For the text-containing cell, return its midpoint in (x, y) coordinate format. 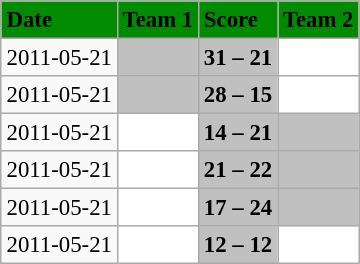
12 – 12 (238, 245)
28 – 15 (238, 95)
Date (59, 20)
14 – 21 (238, 133)
17 – 24 (238, 208)
31 – 21 (238, 57)
Team 2 (318, 20)
Score (238, 20)
Team 1 (158, 20)
21 – 22 (238, 170)
